Scan for the cell matching the given text and deliver its [x, y] coordinate at center. 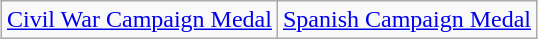
Spanish Campaign Medal [406, 20]
Civil War Campaign Medal [139, 20]
